For the text-containing cell, return its midpoint in (x, y) coordinate format. 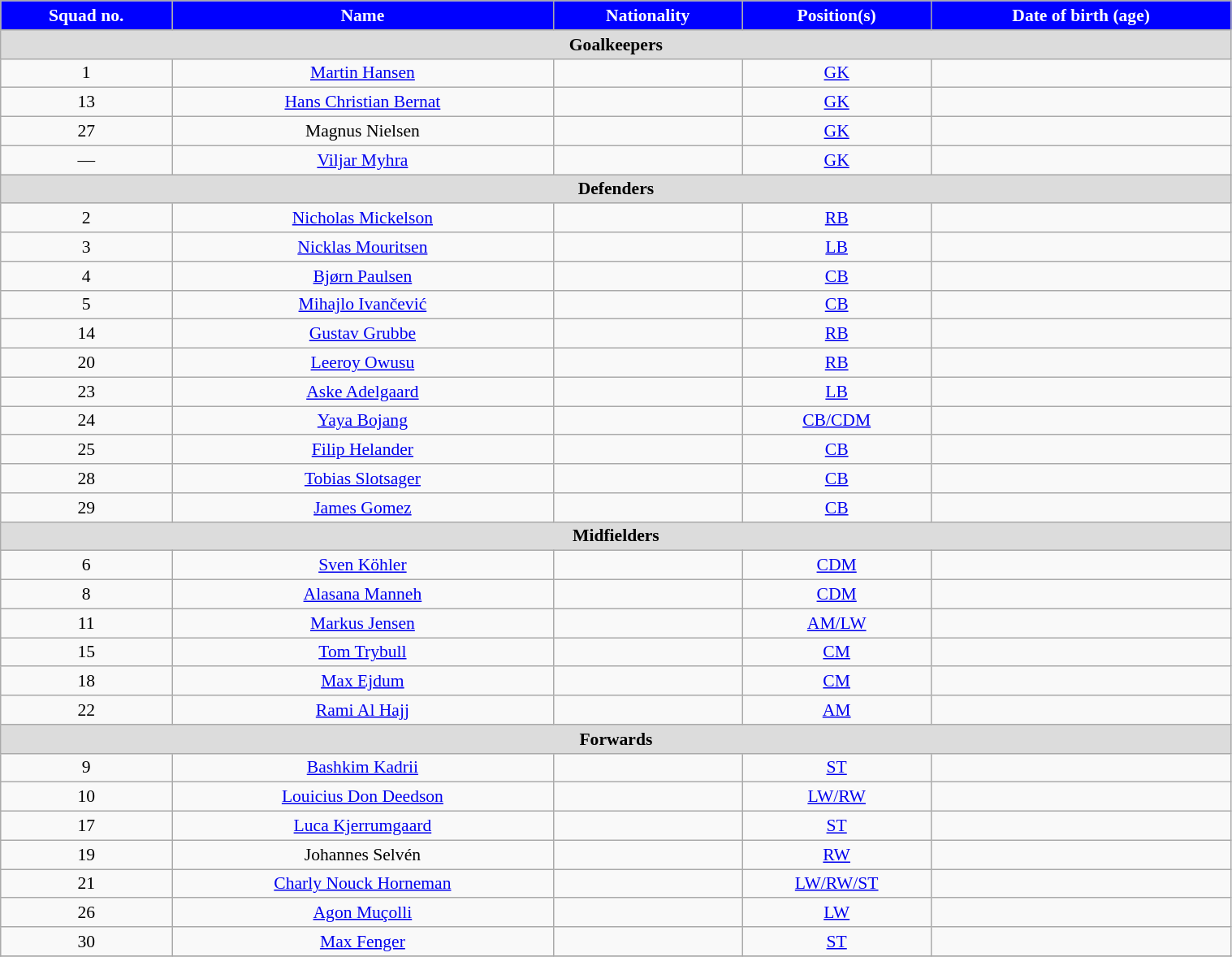
13 (86, 102)
Defenders (616, 189)
AM/LW (836, 623)
LW/RW/ST (836, 884)
30 (86, 942)
Name (363, 15)
5 (86, 305)
Forwards (616, 739)
Aske Adelgaard (363, 392)
Louicius Don Deedson (363, 797)
Hans Christian Bernat (363, 102)
28 (86, 478)
LW/RW (836, 797)
Bjørn Paulsen (363, 276)
Nationality (648, 15)
26 (86, 913)
LW (836, 913)
Sven Köhler (363, 565)
18 (86, 682)
24 (86, 421)
Johannes Selvén (363, 855)
Tobias Slotsager (363, 478)
17 (86, 826)
3 (86, 247)
6 (86, 565)
Magnus Nielsen (363, 132)
Bashkim Kadrii (363, 768)
19 (86, 855)
Midfielders (616, 536)
20 (86, 363)
4 (86, 276)
CB/CDM (836, 421)
21 (86, 884)
10 (86, 797)
2 (86, 219)
Max Ejdum (363, 682)
Leeroy Owusu (363, 363)
Viljar Myhra (363, 160)
Rami Al Hajj (363, 710)
Squad no. (86, 15)
Yaya Bojang (363, 421)
Position(s) (836, 15)
Agon Muçolli (363, 913)
22 (86, 710)
Nicholas Mickelson (363, 219)
25 (86, 450)
Filip Helander (363, 450)
Date of birth (age) (1081, 15)
29 (86, 508)
Goalkeepers (616, 45)
27 (86, 132)
Gustav Grubbe (363, 334)
15 (86, 652)
James Gomez (363, 508)
8 (86, 595)
Martin Hansen (363, 73)
Mihajlo Ivančević (363, 305)
Charly Nouck Horneman (363, 884)
Markus Jensen (363, 623)
Luca Kjerrumgaard (363, 826)
11 (86, 623)
RW (836, 855)
9 (86, 768)
Nicklas Mouritsen (363, 247)
Max Fenger (363, 942)
23 (86, 392)
AM (836, 710)
14 (86, 334)
Alasana Manneh (363, 595)
Tom Trybull (363, 652)
— (86, 160)
1 (86, 73)
